Capture the cell that displays the provided text and extract its (X, Y) central coordinate. 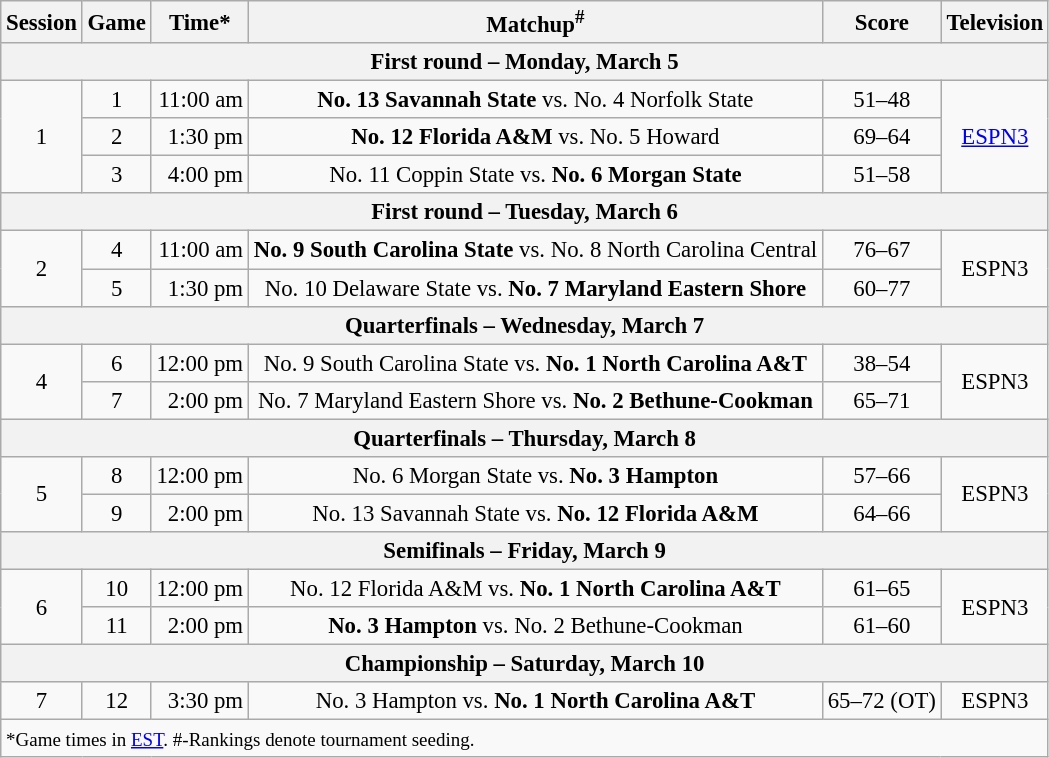
4:00 pm (200, 175)
No. 13 Savannah State vs. No. 4 Norfolk State (535, 100)
Matchup# (535, 22)
Game (116, 22)
10 (116, 588)
No. 11 Coppin State vs. No. 6 Morgan State (535, 175)
Score (882, 22)
First round – Tuesday, March 6 (525, 213)
No. 3 Hampton vs. No. 2 Bethune-Cookman (535, 626)
51–48 (882, 100)
No. 12 Florida A&M vs. No. 1 North Carolina A&T (535, 588)
No. 9 South Carolina State vs. No. 1 North Carolina A&T (535, 363)
12 (116, 701)
65–72 (OT) (882, 701)
11 (116, 626)
60–77 (882, 288)
*Game times in EST. #-Rankings denote tournament seeding. (525, 739)
8 (116, 476)
No. 13 Savannah State vs. No. 12 Florida A&M (535, 513)
No. 6 Morgan State vs. No. 3 Hampton (535, 476)
9 (116, 513)
61–60 (882, 626)
No. 9 South Carolina State vs. No. 8 North Carolina Central (535, 250)
Championship – Saturday, March 10 (525, 664)
Quarterfinals – Thursday, March 8 (525, 438)
Television (994, 22)
57–66 (882, 476)
3:30 pm (200, 701)
64–66 (882, 513)
69–64 (882, 137)
No. 3 Hampton vs. No. 1 North Carolina A&T (535, 701)
No. 10 Delaware State vs. No. 7 Maryland Eastern Shore (535, 288)
Time* (200, 22)
No. 7 Maryland Eastern Shore vs. No. 2 Bethune-Cookman (535, 400)
First round – Monday, March 5 (525, 62)
Semifinals – Friday, March 9 (525, 551)
Quarterfinals – Wednesday, March 7 (525, 325)
76–67 (882, 250)
61–65 (882, 588)
65–71 (882, 400)
51–58 (882, 175)
3 (116, 175)
No. 12 Florida A&M vs. No. 5 Howard (535, 137)
Session (42, 22)
38–54 (882, 363)
